Detect which cell encompasses the target text, then output its [x, y] center coordinate. 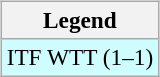
Legend [80, 20]
ITF WTT (1–1) [80, 57]
